Return (x, y) of the center of cell containing provided text 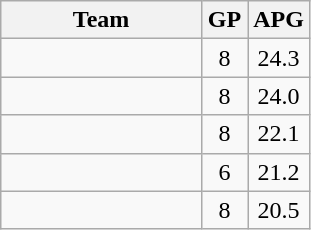
GP (224, 20)
6 (224, 172)
Team (102, 20)
22.1 (279, 134)
21.2 (279, 172)
24.0 (279, 96)
24.3 (279, 58)
APG (279, 20)
20.5 (279, 210)
